Capture the cell that displays the provided text and extract its (x, y) central coordinate. 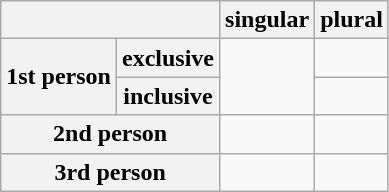
1st person (59, 77)
inclusive (168, 96)
2nd person (110, 134)
exclusive (168, 58)
singular (268, 20)
plural (352, 20)
3rd person (110, 172)
